Identify which cell holds the provided text, then report its (x, y) central coordinate. 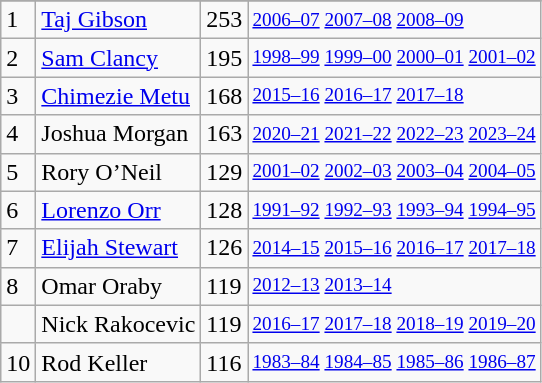
2001–02 2002–03 2003–04 2004–05 (394, 172)
Rod Keller (118, 362)
2006–07 2007–08 2008–09 (394, 20)
7 (18, 248)
Nick Rakocevic (118, 324)
129 (224, 172)
2012–13 2013–14 (394, 286)
Lorenzo Orr (118, 210)
253 (224, 20)
Chimezie Metu (118, 96)
126 (224, 248)
Rory O’Neil (118, 172)
8 (18, 286)
128 (224, 210)
1991–92 1992–93 1993–94 1994–95 (394, 210)
Joshua Morgan (118, 134)
2 (18, 58)
Elijah Stewart (118, 248)
1 (18, 20)
3 (18, 96)
163 (224, 134)
195 (224, 58)
10 (18, 362)
2016–17 2017–18 2018–19 2019–20 (394, 324)
Taj Gibson (118, 20)
4 (18, 134)
168 (224, 96)
1983–84 1984–85 1985–86 1986–87 (394, 362)
Omar Oraby (118, 286)
1998–99 1999–00 2000–01 2001–02 (394, 58)
Sam Clancy (118, 58)
2015–16 2016–17 2017–18 (394, 96)
2020–21 2021–22 2022–23 2023–24 (394, 134)
5 (18, 172)
6 (18, 210)
116 (224, 362)
2014–15 2015–16 2016–17 2017–18 (394, 248)
